From the cell containing the given text, extract its center point as (X, Y) coordinate. 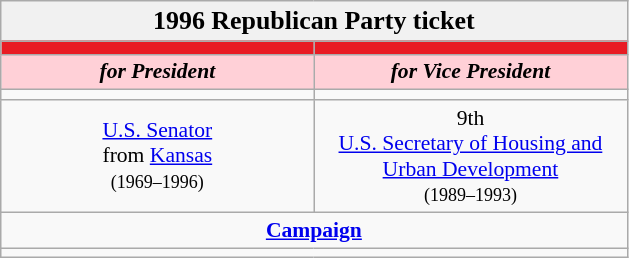
for President (158, 72)
for Vice President (470, 72)
9thU.S. Secretary of Housing and Urban Development(1989–1993) (470, 156)
U.S. Senator from Kansas(1969–1996) (158, 156)
1996 Republican Party ticket (314, 21)
Campaign (314, 230)
